Detect which cell encompasses the target text, then output its [X, Y] center coordinate. 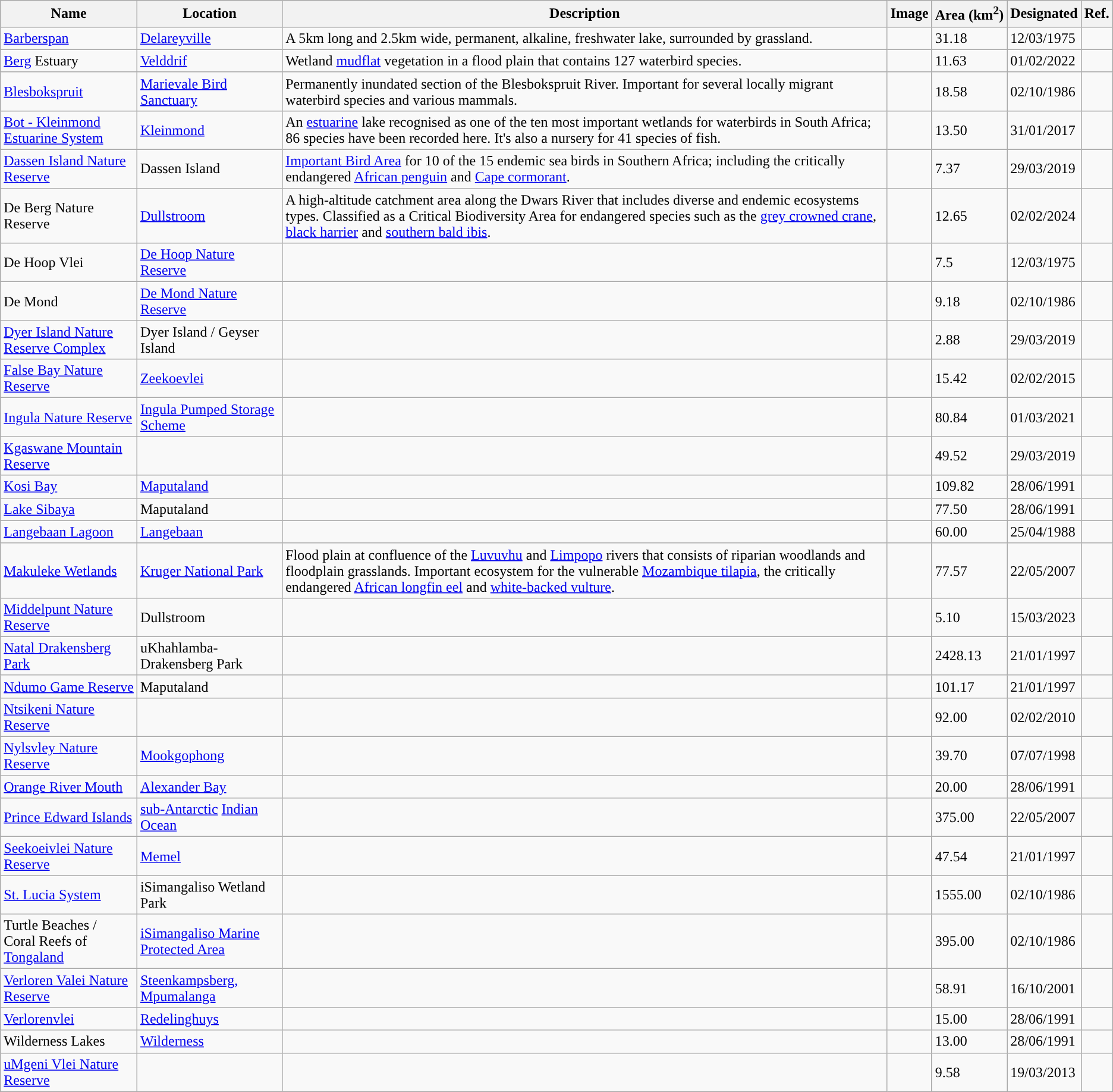
02/02/2010 [1044, 717]
11.63 [969, 61]
5.10 [969, 617]
St. Lucia System [69, 895]
60.00 [969, 532]
Alexander Bay [209, 787]
Image [910, 14]
18.58 [969, 92]
Memel [209, 856]
Marievale Bird Sanctuary [209, 92]
15.00 [969, 1019]
uKhahlamba-Drakensberg Park [209, 655]
Kgaswane Mountain Reserve [69, 456]
Ndumo Game Reserve [69, 686]
Middelpunt Nature Reserve [69, 617]
31/01/2017 [1044, 130]
Steenkampsberg, Mpumalanga [209, 989]
Verloren Valei Nature Reserve [69, 989]
7.37 [969, 169]
25/04/1988 [1044, 532]
Bot - Kleinmond Estuarine System [69, 130]
Velddrif [209, 61]
Orange River Mouth [69, 787]
395.00 [969, 942]
Important Bird Area for 10 of the 15 endemic sea birds in Southern Africa; including the critically endangered African penguin and Cape cormorant. [585, 169]
15.42 [969, 378]
1555.00 [969, 895]
39.70 [969, 757]
7.5 [969, 263]
Ingula Nature Reserve [69, 418]
Blesbokspruit [69, 92]
Turtle Beaches /Coral Reefs of Tongaland [69, 942]
Verlorenvlei [69, 1019]
De Mond [69, 301]
Berg Estuary [69, 61]
375.00 [969, 817]
De Berg Nature Reserve [69, 216]
13.00 [969, 1041]
uMgeni Vlei Nature Reserve [69, 1072]
sub-Antarctic Indian Ocean [209, 817]
101.17 [969, 686]
01/02/2022 [1044, 61]
Location [209, 14]
De Hoop Vlei [69, 263]
A 5km long and 2.5km wide, permanent, alkaline, freshwater lake, surrounded by grassland. [585, 38]
Mookgophong [209, 757]
02/02/2024 [1044, 216]
49.52 [969, 456]
Ntsikeni Nature Reserve [69, 717]
58.91 [969, 989]
07/07/1998 [1044, 757]
02/02/2015 [1044, 378]
9.58 [969, 1072]
Delareyville [209, 38]
Description [585, 14]
Dyer Island Nature Reserve Complex [69, 340]
92.00 [969, 717]
Dassen Island Nature Reserve [69, 169]
Barberspan [69, 38]
20.00 [969, 787]
16/10/2001 [1044, 989]
Natal Drakensberg Park [69, 655]
Wilderness [209, 1041]
31.18 [969, 38]
2428.13 [969, 655]
Ingula Pumped Storage Scheme [209, 418]
Kleinmond [209, 130]
Kruger National Park [209, 570]
77.57 [969, 570]
Makuleke Wetlands [69, 570]
Redelinghuys [209, 1019]
Wetland mudflat vegetation in a flood plain that contains 127 waterbird species. [585, 61]
47.54 [969, 856]
Seekoeivlei Nature Reserve [69, 856]
Name [69, 14]
Wilderness Lakes [69, 1041]
12.65 [969, 216]
Dassen Island [209, 169]
Permanently inundated section of the Blesbokspruit River. Important for several locally migrant waterbird species and various mammals. [585, 92]
109.82 [969, 487]
De Mond Nature Reserve [209, 301]
Zeekoevlei [209, 378]
Designated [1044, 14]
Langebaan [209, 532]
De Hoop Nature Reserve [209, 263]
80.84 [969, 418]
iSimangaliso Marine Protected Area [209, 942]
Area (km2) [969, 14]
77.50 [969, 509]
Kosi Bay [69, 487]
13.50 [969, 130]
01/03/2021 [1044, 418]
Lake Sibaya [69, 509]
iSimangaliso Wetland Park [209, 895]
9.18 [969, 301]
Dyer Island / Geyser Island [209, 340]
Langebaan Lagoon [69, 532]
2.88 [969, 340]
False Bay Nature Reserve [69, 378]
Nylsvley Nature Reserve [69, 757]
15/03/2023 [1044, 617]
Prince Edward Islands [69, 817]
Ref. [1096, 14]
19/03/2013 [1044, 1072]
